Pinpoint the cell where the given text exists, returning its (X, Y) midpoint coordinate. 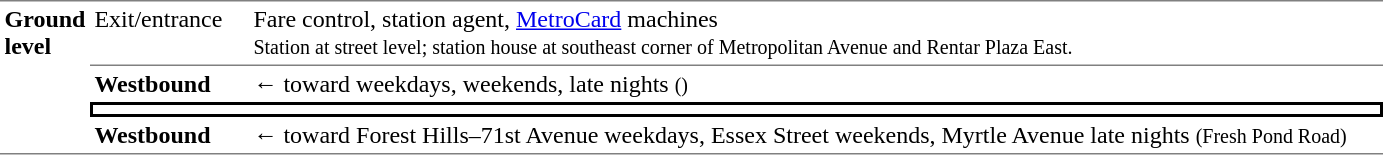
← toward Forest Hills–71st Avenue weekdays, Essex Street weekends, Myrtle Avenue late nights (Fresh Pond Road) (816, 136)
Ground level (45, 77)
← toward weekdays, weekends, late nights () (816, 83)
Exit/entrance (170, 32)
